Find where the given text appears and provide that cell's center as [X, Y] coordinate. 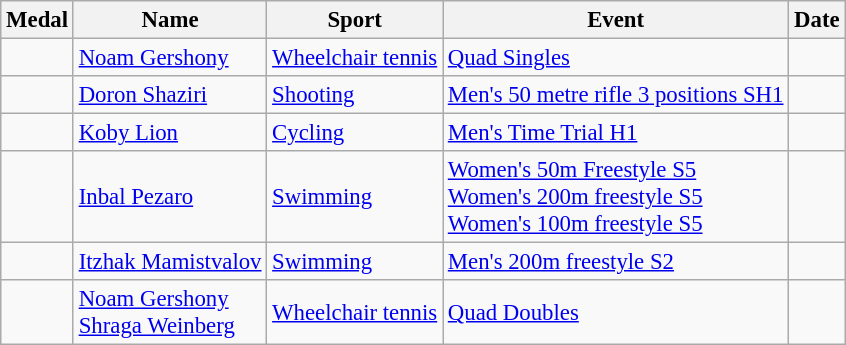
Cycling [355, 133]
Men's 50 metre rifle 3 positions SH1 [615, 95]
Noam Gershony [170, 58]
Women's 50m Freestyle S5 Women's 200m freestyle S5 Women's 100m freestyle S5 [615, 197]
Koby Lion [170, 133]
Shooting [355, 95]
Doron Shaziri [170, 95]
Quad Singles [615, 58]
Medal [38, 20]
Men's Time Trial H1 [615, 133]
Noam Gershony Shraga Weinberg [170, 312]
Inbal Pezaro [170, 197]
Quad Doubles [615, 312]
Itzhak Mamistvalov [170, 262]
Men's 200m freestyle S2 [615, 262]
Event [615, 20]
Sport [355, 20]
Name [170, 20]
Date [817, 20]
